From the cell containing the given text, extract its center point as [X, Y] coordinate. 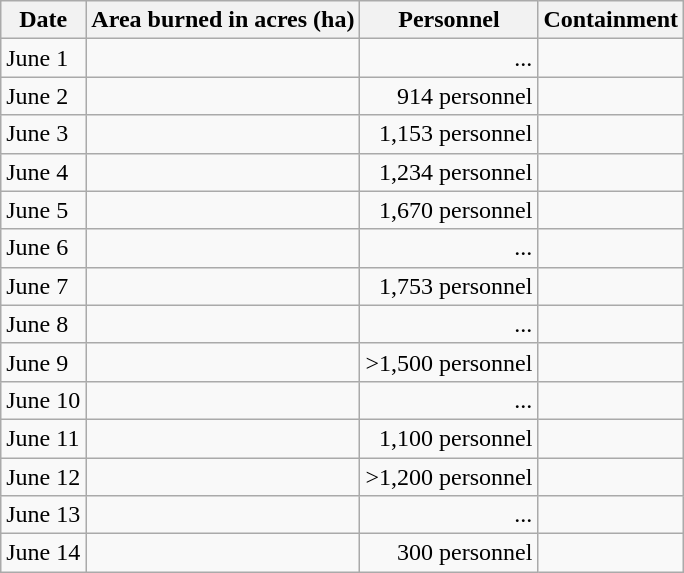
June 7 [44, 286]
June 8 [44, 324]
June 3 [44, 134]
Area burned in acres (ha) [223, 20]
300 personnel [449, 553]
June 10 [44, 400]
1,753 personnel [449, 286]
1,670 personnel [449, 210]
>1,500 personnel [449, 362]
June 11 [44, 438]
Date [44, 20]
914 personnel [449, 96]
>1,200 personnel [449, 477]
1,100 personnel [449, 438]
1,153 personnel [449, 134]
June 5 [44, 210]
1,234 personnel [449, 172]
Personnel [449, 20]
Containment [611, 20]
June 12 [44, 477]
June 4 [44, 172]
June 6 [44, 248]
June 14 [44, 553]
June 1 [44, 58]
June 2 [44, 96]
June 9 [44, 362]
June 13 [44, 515]
